Determine the [X, Y] coordinate at the center of the cell enclosing the given text.  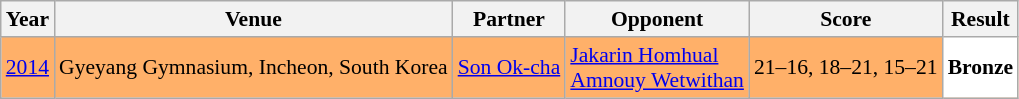
Venue [254, 19]
Opponent [657, 19]
Gyeyang Gymnasium, Incheon, South Korea [254, 68]
Year [28, 19]
Son Ok-cha [510, 68]
2014 [28, 68]
21–16, 18–21, 15–21 [846, 68]
Partner [510, 19]
Bronze [981, 68]
Result [981, 19]
Jakarin Homhual Amnouy Wetwithan [657, 68]
Score [846, 19]
